Search for the cell housing the specified text and yield its (X, Y) center coordinate. 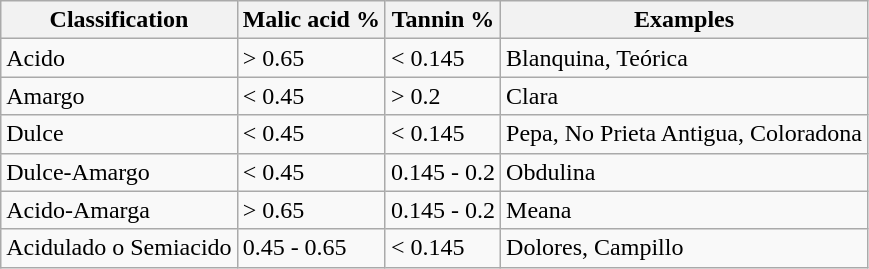
Meana (684, 210)
0.45 - 0.65 (311, 248)
Obdulina (684, 172)
Pepa, No Prieta Antigua, Coloradona (684, 134)
Acidulado o Semiacido (119, 248)
Acido-Amarga (119, 210)
Dulce-Amargo (119, 172)
Classification (119, 20)
> 0.2 (442, 96)
Malic acid % (311, 20)
Dolores, Campillo (684, 248)
Tannin % (442, 20)
Amargo (119, 96)
Clara (684, 96)
Blanquina, Teórica (684, 58)
Examples (684, 20)
Dulce (119, 134)
Acido (119, 58)
